Detect which cell encompasses the target text, then output its (x, y) center coordinate. 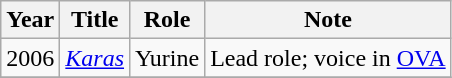
Karas (95, 58)
2006 (30, 58)
Note (328, 20)
Role (168, 20)
Year (30, 20)
Lead role; voice in OVA (328, 58)
Title (95, 20)
Yurine (168, 58)
